Search for the cell housing the specified text and yield its (x, y) center coordinate. 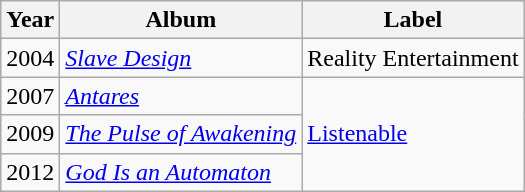
Antares (181, 96)
God Is an Automaton (181, 172)
2004 (30, 58)
Listenable (413, 134)
2007 (30, 96)
Slave Design (181, 58)
2012 (30, 172)
2009 (30, 134)
Label (413, 20)
The Pulse of Awakening (181, 134)
Reality Entertainment (413, 58)
Year (30, 20)
Album (181, 20)
